Output the (X, Y) coordinate of the center of the cell containing the given text.  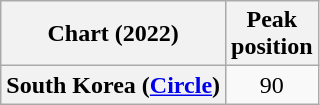
Peakposition (272, 34)
Chart (2022) (114, 34)
South Korea (Circle) (114, 85)
90 (272, 85)
